For the text-containing cell, return its midpoint in (X, Y) coordinate format. 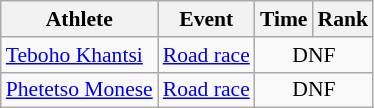
Athlete (80, 19)
Time (284, 19)
Teboho Khantsi (80, 55)
Rank (344, 19)
Event (206, 19)
Phetetso Monese (80, 90)
